Extract the (X, Y) coordinate from the center of the cell holding the provided text.  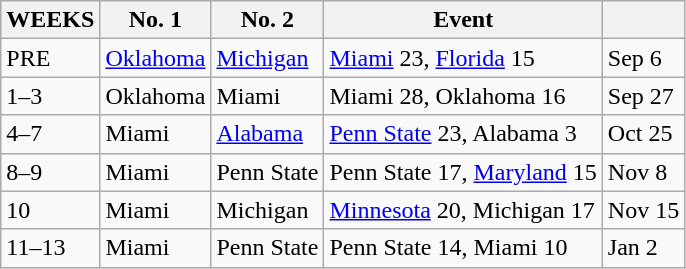
4–7 (50, 134)
Sep 27 (643, 96)
No. 1 (156, 20)
WEEKS (50, 20)
Miami 23, Florida 15 (463, 58)
1–3 (50, 96)
PRE (50, 58)
Alabama (268, 134)
Sep 6 (643, 58)
Penn State 17, Maryland 15 (463, 172)
Jan 2 (643, 248)
11–13 (50, 248)
Penn State 14, Miami 10 (463, 248)
Penn State 23, Alabama 3 (463, 134)
10 (50, 210)
Minnesota 20, Michigan 17 (463, 210)
Event (463, 20)
Miami 28, Oklahoma 16 (463, 96)
8–9 (50, 172)
Nov 15 (643, 210)
Nov 8 (643, 172)
No. 2 (268, 20)
Oct 25 (643, 134)
